Detect which cell encompasses the target text, then output its [x, y] center coordinate. 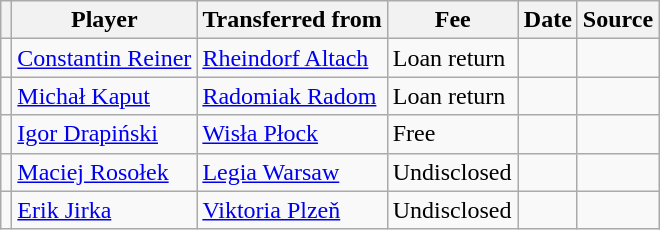
Source [618, 20]
Erik Jirka [104, 210]
Rheindorf Altach [292, 58]
Radomiak Radom [292, 96]
Free [452, 134]
Fee [452, 20]
Date [548, 20]
Player [104, 20]
Transferred from [292, 20]
Igor Drapiński [104, 134]
Legia Warsaw [292, 172]
Maciej Rosołek [104, 172]
Viktoria Plzeň [292, 210]
Michał Kaput [104, 96]
Constantin Reiner [104, 58]
Wisła Płock [292, 134]
